For the text-containing cell, return its midpoint in (x, y) coordinate format. 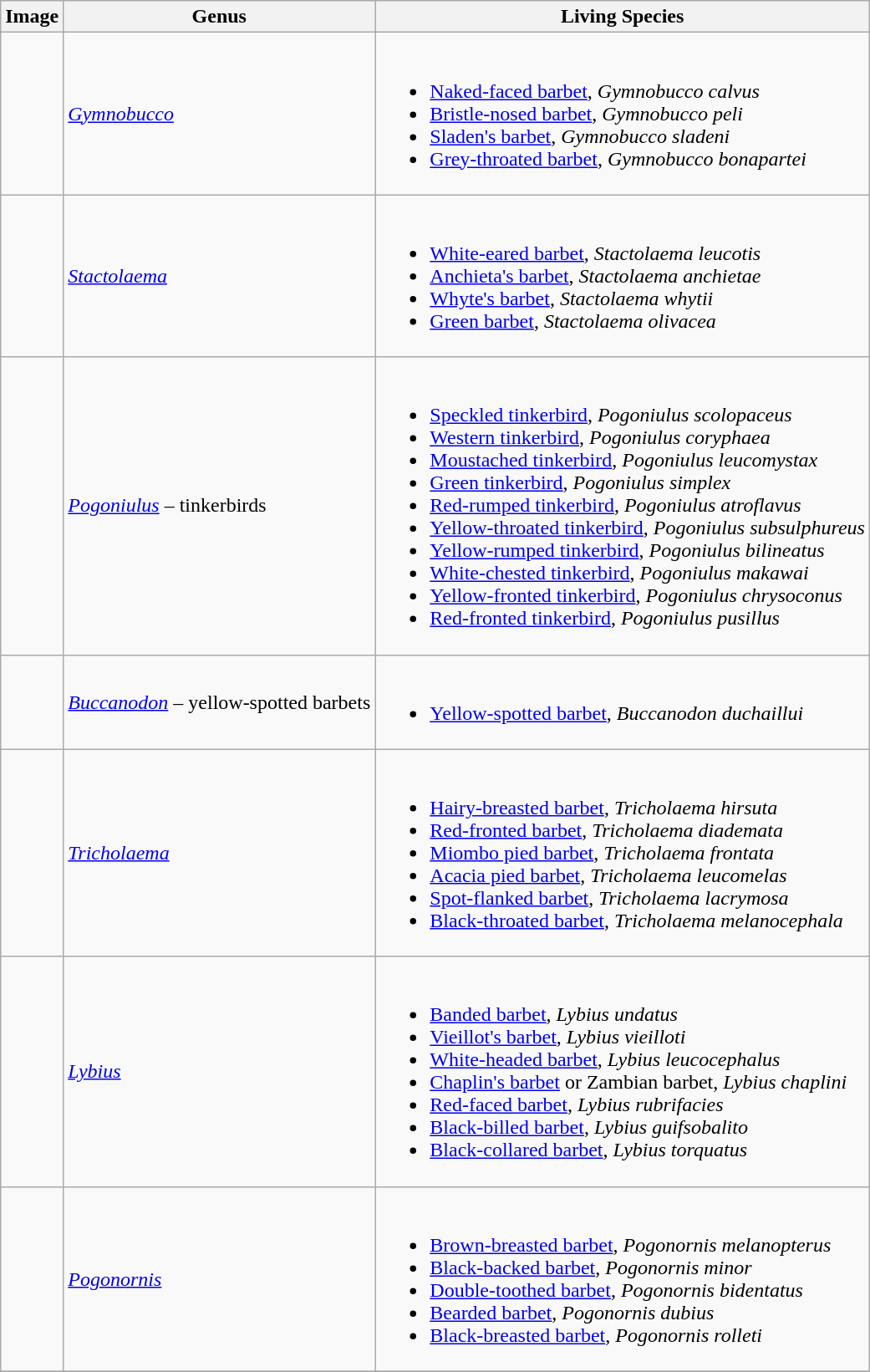
Pogonornis (219, 1279)
Image (32, 17)
Gymnobucco (219, 114)
Pogoniulus – tinkerbirds (219, 506)
Yellow-spotted barbet, Buccanodon duchaillui (623, 702)
Living Species (623, 17)
Lybius (219, 1072)
Stactolaema (219, 276)
Genus (219, 17)
White-eared barbet, Stactolaema leucotisAnchieta's barbet, Stactolaema anchietaeWhyte's barbet, Stactolaema whytiiGreen barbet, Stactolaema olivacea (623, 276)
Tricholaema (219, 853)
Buccanodon – yellow-spotted barbets (219, 702)
